Search for the cell housing the specified text and yield its (X, Y) center coordinate. 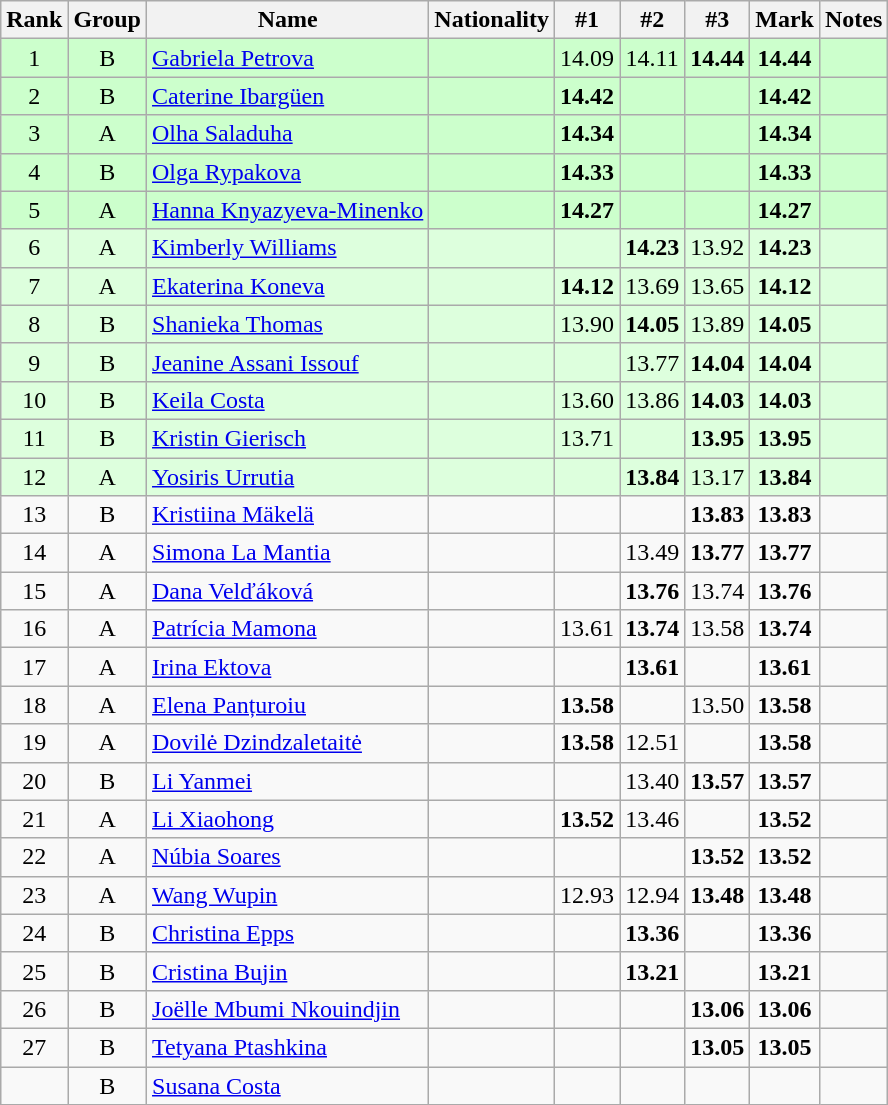
13 (34, 515)
18 (34, 705)
Name (288, 20)
Hanna Knyazyeva-Minenko (288, 210)
Shanieka Thomas (288, 324)
Wang Wupin (288, 895)
Dana Velďáková (288, 591)
Caterine Ibargüen (288, 96)
9 (34, 362)
13.65 (718, 286)
Olha Saladuha (288, 134)
17 (34, 667)
25 (34, 971)
Simona La Mantia (288, 553)
#2 (652, 20)
19 (34, 743)
13.50 (718, 705)
13.46 (652, 819)
12.51 (652, 743)
14.11 (652, 58)
16 (34, 629)
Ekaterina Koneva (288, 286)
Kristiina Mäkelä (288, 515)
12.93 (588, 895)
Keila Costa (288, 400)
Tetyana Ptashkina (288, 1047)
Kimberly Williams (288, 248)
23 (34, 895)
5 (34, 210)
14.09 (588, 58)
14 (34, 553)
13.71 (588, 438)
10 (34, 400)
Irina Ektova (288, 667)
Susana Costa (288, 1085)
27 (34, 1047)
Núbia Soares (288, 857)
13.60 (588, 400)
#1 (588, 20)
Group (108, 20)
2 (34, 96)
26 (34, 1009)
3 (34, 134)
Kristin Gierisch (288, 438)
Li Yanmei (288, 781)
15 (34, 591)
4 (34, 172)
Dovilė Dzindzaletaitė (288, 743)
12 (34, 477)
13.17 (718, 477)
Patrícia Mamona (288, 629)
13.90 (588, 324)
1 (34, 58)
6 (34, 248)
20 (34, 781)
12.94 (652, 895)
24 (34, 933)
Joëlle Mbumi Nkouindjin (288, 1009)
13.89 (718, 324)
Jeanine Assani Issouf (288, 362)
Li Xiaohong (288, 819)
Notes (853, 20)
13.49 (652, 553)
13.40 (652, 781)
#3 (718, 20)
Mark (785, 20)
13.86 (652, 400)
7 (34, 286)
13.69 (652, 286)
8 (34, 324)
13.92 (718, 248)
Yosiris Urrutia (288, 477)
21 (34, 819)
Olga Rypakova (288, 172)
Rank (34, 20)
Gabriela Petrova (288, 58)
Elena Panțuroiu (288, 705)
22 (34, 857)
11 (34, 438)
Cristina Bujin (288, 971)
Nationality (492, 20)
Christina Epps (288, 933)
